Capture the cell that displays the provided text and extract its [X, Y] central coordinate. 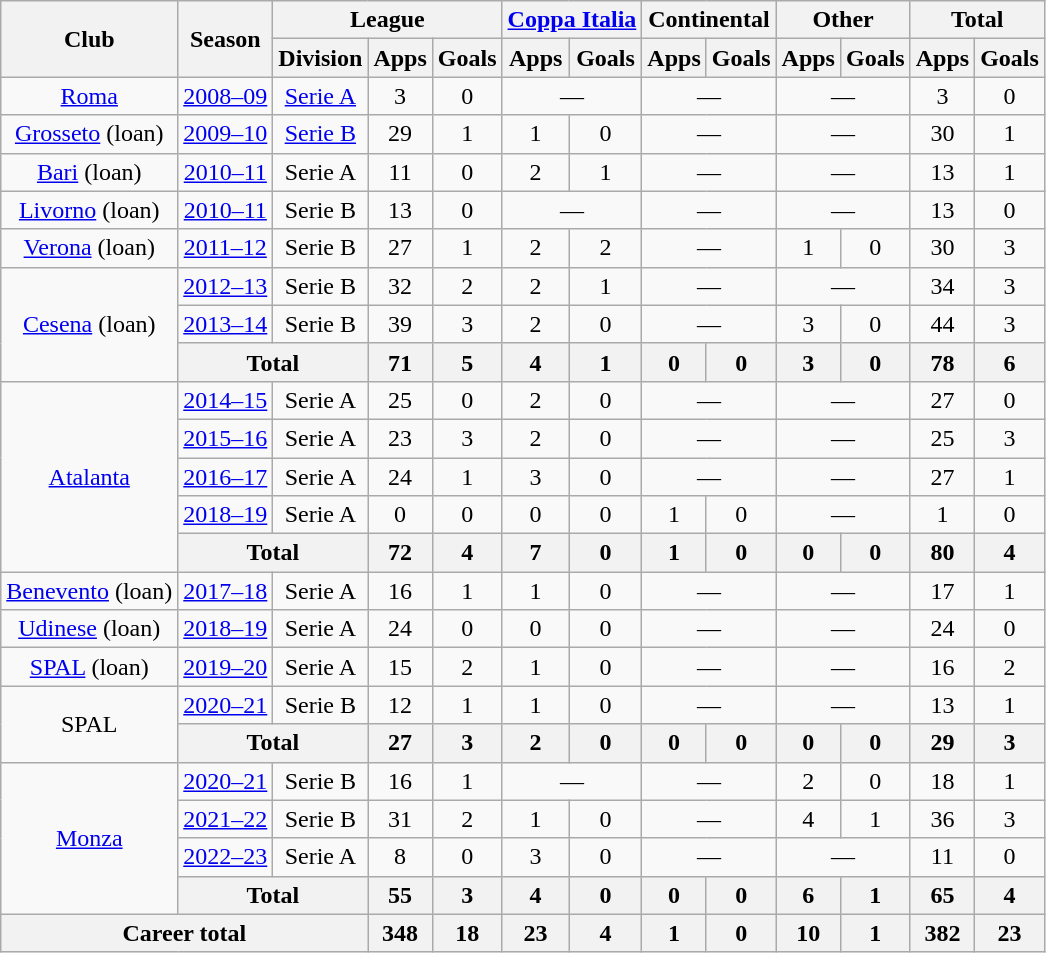
Other [843, 20]
12 [400, 705]
Cesena (loan) [90, 324]
31 [400, 819]
8 [400, 857]
2019–20 [226, 667]
10 [808, 933]
5 [467, 362]
17 [942, 591]
2016–17 [226, 477]
SPAL (loan) [90, 667]
32 [400, 286]
Udinese (loan) [90, 629]
Livorno (loan) [90, 210]
Roma [90, 96]
Club [90, 39]
55 [400, 895]
Bari (loan) [90, 172]
2021–22 [226, 819]
2017–18 [226, 591]
72 [400, 553]
80 [942, 553]
Coppa Italia [572, 20]
League [388, 20]
2013–14 [226, 324]
2014–15 [226, 400]
SPAL [90, 724]
65 [942, 895]
36 [942, 819]
Continental [709, 20]
2012–13 [226, 286]
2011–12 [226, 248]
2022–23 [226, 857]
71 [400, 362]
Atalanta [90, 476]
2009–10 [226, 134]
Career total [184, 933]
15 [400, 667]
34 [942, 286]
7 [536, 553]
78 [942, 362]
Monza [90, 838]
Verona (loan) [90, 248]
Division [320, 58]
2008–09 [226, 96]
39 [400, 324]
382 [942, 933]
Season [226, 39]
2015–16 [226, 438]
Benevento (loan) [90, 591]
44 [942, 324]
348 [400, 933]
Grosseto (loan) [90, 134]
